Pinpoint the cell where the given text exists, returning its (X, Y) midpoint coordinate. 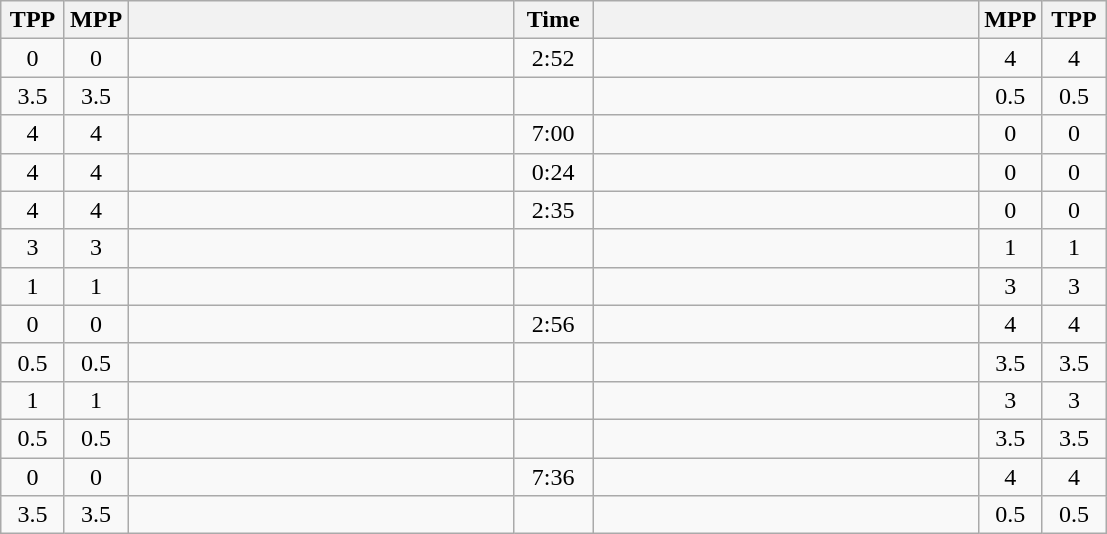
2:52 (554, 58)
2:56 (554, 324)
0:24 (554, 172)
7:36 (554, 477)
2:35 (554, 210)
7:00 (554, 134)
Time (554, 20)
